Search for the cell housing the specified text and yield its (x, y) center coordinate. 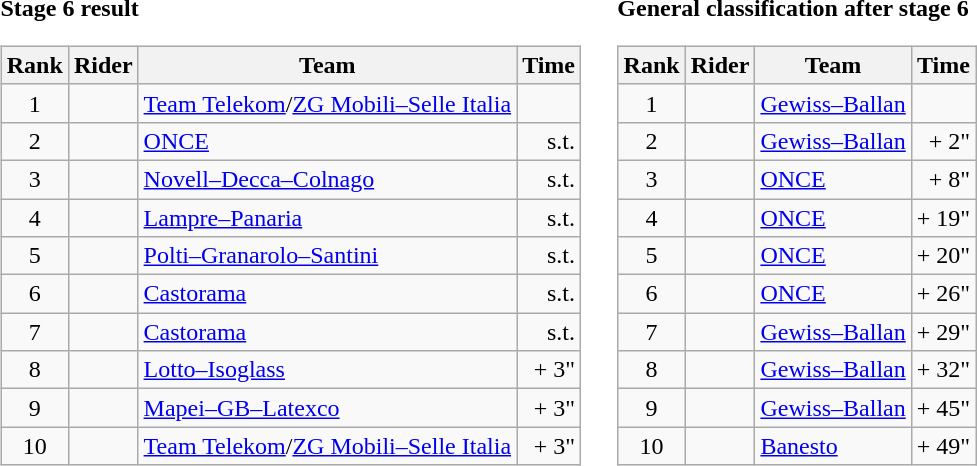
+ 29" (943, 332)
Banesto (833, 446)
Novell–Decca–Colnago (328, 179)
Polti–Granarolo–Santini (328, 256)
+ 49" (943, 446)
Lotto–Isoglass (328, 370)
Lampre–Panaria (328, 217)
+ 20" (943, 256)
+ 8" (943, 179)
+ 19" (943, 217)
+ 32" (943, 370)
+ 2" (943, 141)
Mapei–GB–Latexco (328, 408)
+ 45" (943, 408)
+ 26" (943, 294)
